Determine the [x, y] coordinate at the center of the cell enclosing the given text.  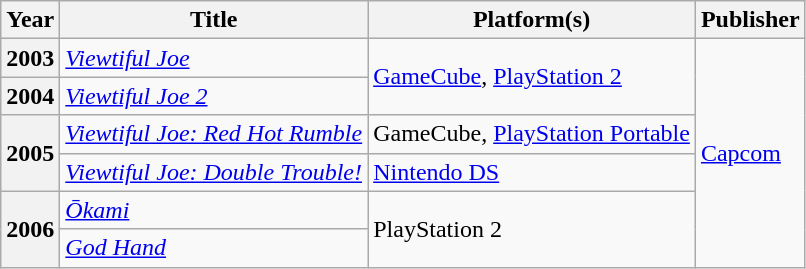
Title [214, 20]
Nintendo DS [532, 172]
GameCube, PlayStation Portable [532, 134]
Ōkami [214, 210]
Publisher [750, 20]
2004 [30, 96]
Viewtiful Joe 2 [214, 96]
2006 [30, 229]
PlayStation 2 [532, 229]
Viewtiful Joe [214, 58]
Viewtiful Joe: Double Trouble! [214, 172]
2003 [30, 58]
God Hand [214, 248]
Platform(s) [532, 20]
2005 [30, 153]
GameCube, PlayStation 2 [532, 77]
Viewtiful Joe: Red Hot Rumble [214, 134]
Year [30, 20]
Capcom [750, 153]
